Detect which cell encompasses the target text, then output its (X, Y) center coordinate. 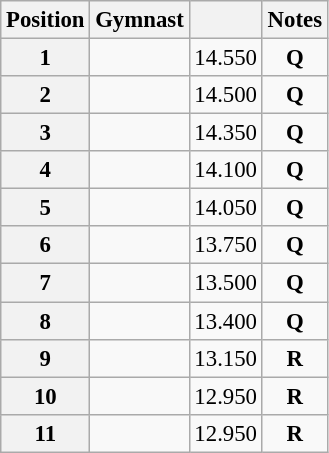
13.500 (226, 283)
6 (46, 245)
9 (46, 358)
13.150 (226, 358)
3 (46, 133)
11 (46, 433)
10 (46, 396)
Notes (294, 20)
2 (46, 95)
7 (46, 283)
Position (46, 20)
13.400 (226, 321)
1 (46, 58)
5 (46, 208)
14.500 (226, 95)
14.550 (226, 58)
13.750 (226, 245)
14.050 (226, 208)
8 (46, 321)
4 (46, 170)
Gymnast (140, 20)
14.100 (226, 170)
14.350 (226, 133)
